Provide the (X, Y) coordinate of the cell's center where the given text is located.  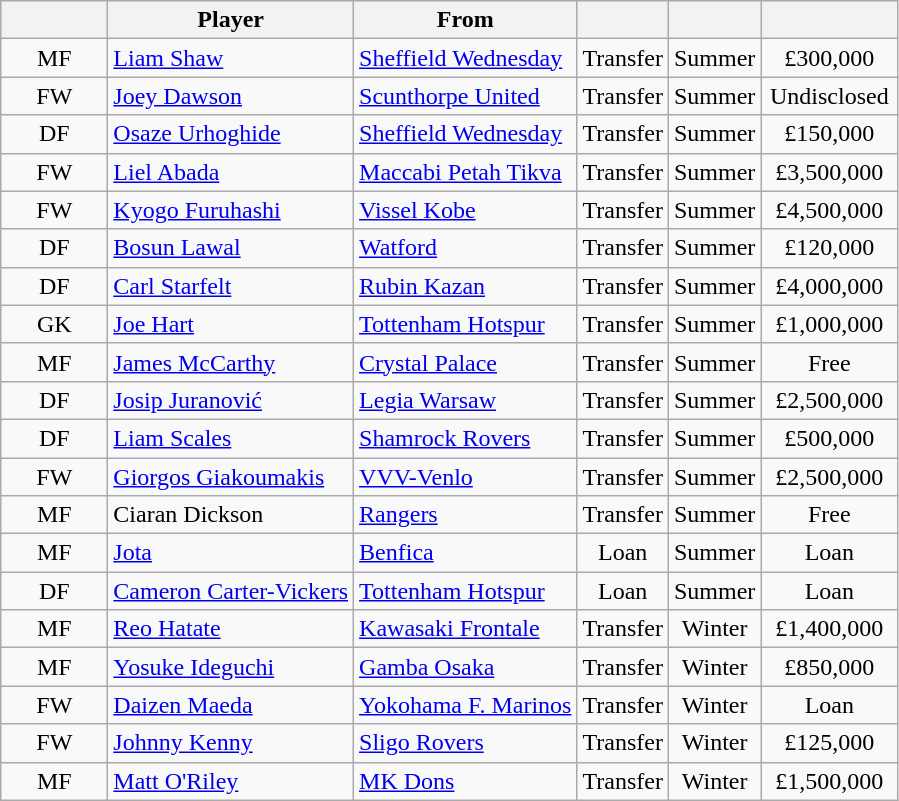
Osaze Urhoghide (231, 134)
Giorgos Giakoumakis (231, 477)
MK Dons (466, 781)
Kawasaki Frontale (466, 629)
Shamrock Rovers (466, 438)
£1,000,000 (830, 324)
Scunthorpe United (466, 96)
From (466, 20)
Vissel Kobe (466, 210)
Joe Hart (231, 324)
Kyogo Furuhashi (231, 210)
GK (54, 324)
Bosun Lawal (231, 248)
Carl Starfelt (231, 286)
£850,000 (830, 667)
£120,000 (830, 248)
Legia Warsaw (466, 400)
Cameron Carter-Vickers (231, 591)
Yosuke Ideguchi (231, 667)
Liam Shaw (231, 58)
£500,000 (830, 438)
Liam Scales (231, 438)
Jota (231, 553)
£3,500,000 (830, 172)
Player (231, 20)
£150,000 (830, 134)
Watford (466, 248)
£1,400,000 (830, 629)
Daizen Maeda (231, 705)
£300,000 (830, 58)
VVV-Venlo (466, 477)
£4,000,000 (830, 286)
Josip Juranović (231, 400)
Yokohama F. Marinos (466, 705)
£1,500,000 (830, 781)
Johnny Kenny (231, 743)
Ciaran Dickson (231, 515)
Joey Dawson (231, 96)
Crystal Palace (466, 362)
James McCarthy (231, 362)
Matt O'Riley (231, 781)
Reo Hatate (231, 629)
Rangers (466, 515)
Benfica (466, 553)
£125,000 (830, 743)
£4,500,000 (830, 210)
Undisclosed (830, 96)
Sligo Rovers (466, 743)
Rubin Kazan (466, 286)
Maccabi Petah Tikva (466, 172)
Liel Abada (231, 172)
Gamba Osaka (466, 667)
